Locate the cell with the specified text and output its (X, Y) center coordinate. 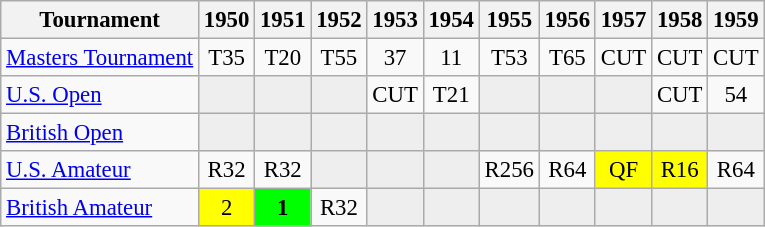
T53 (509, 58)
1952 (339, 20)
British Open (100, 133)
11 (451, 58)
QF (623, 170)
2 (227, 208)
1957 (623, 20)
1953 (395, 20)
1951 (283, 20)
T65 (567, 58)
1954 (451, 20)
R256 (509, 170)
37 (395, 58)
Masters Tournament (100, 58)
U.S. Open (100, 95)
U.S. Amateur (100, 170)
1 (283, 208)
1959 (736, 20)
1950 (227, 20)
R16 (680, 170)
T55 (339, 58)
1955 (509, 20)
1958 (680, 20)
British Amateur (100, 208)
1956 (567, 20)
T21 (451, 95)
T35 (227, 58)
T20 (283, 58)
54 (736, 95)
Tournament (100, 20)
